Detect which cell encompasses the target text, then output its (x, y) center coordinate. 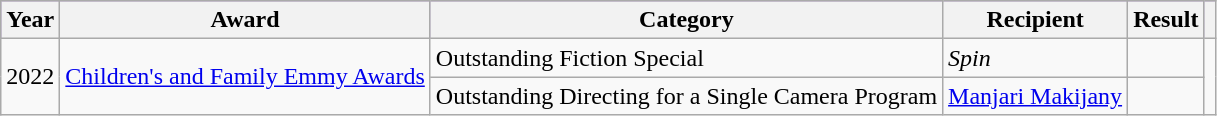
Outstanding Fiction Special (686, 58)
2022 (30, 77)
Category (686, 20)
Recipient (1036, 20)
Outstanding Directing for a Single Camera Program (686, 96)
Award (245, 20)
Year (30, 20)
Spin (1036, 58)
Children's and Family Emmy Awards (245, 77)
Result (1166, 20)
Manjari Makijany (1036, 96)
